Pinpoint the cell where the given text exists, returning its (x, y) midpoint coordinate. 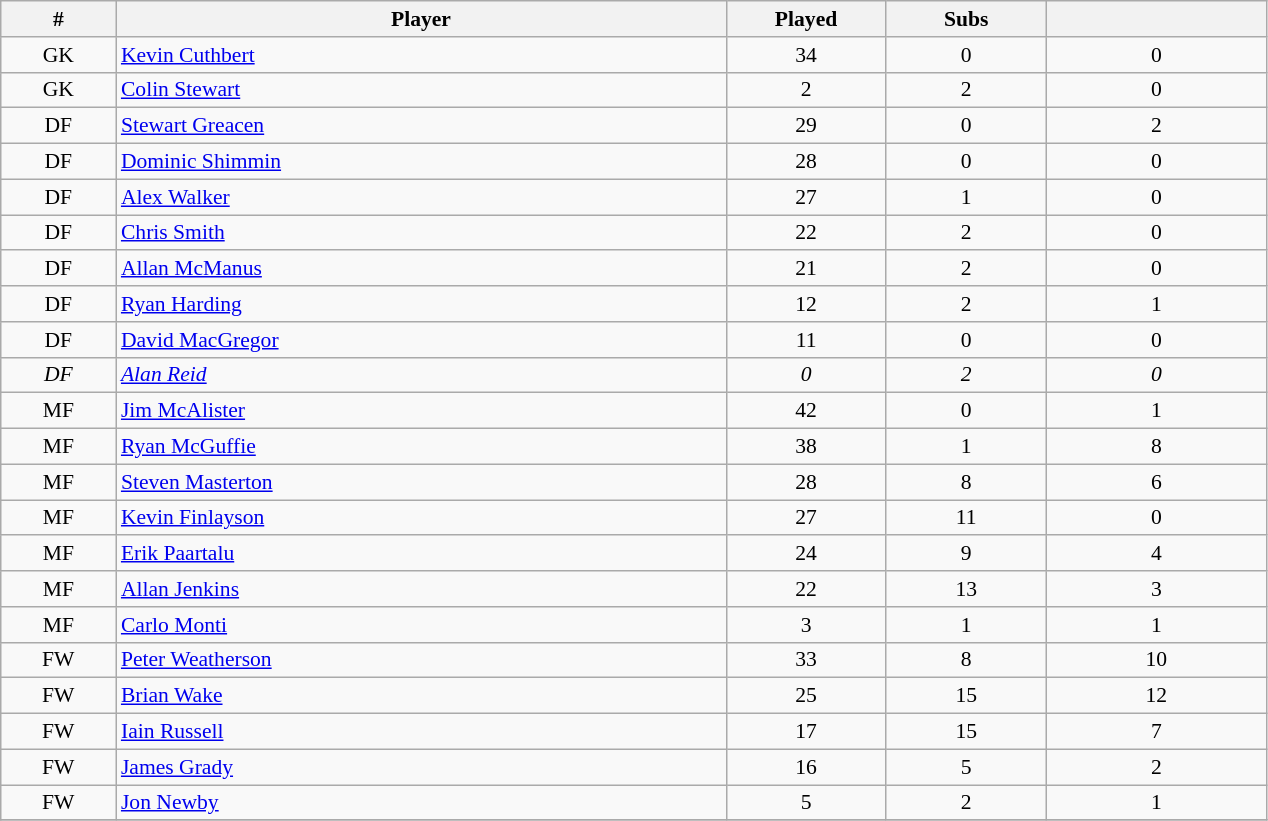
Jim McAlister (421, 411)
17 (806, 732)
42 (806, 411)
33 (806, 660)
16 (806, 767)
6 (1156, 482)
Allan McManus (421, 269)
9 (966, 554)
Subs (966, 19)
7 (1156, 732)
21 (806, 269)
Played (806, 19)
Stewart Greacen (421, 126)
Peter Weatherson (421, 660)
29 (806, 126)
Alan Reid (421, 375)
Colin Stewart (421, 90)
10 (1156, 660)
Jon Newby (421, 803)
Player (421, 19)
Ryan McGuffie (421, 447)
Chris Smith (421, 233)
Kevin Cuthbert (421, 55)
13 (966, 589)
# (58, 19)
Ryan Harding (421, 304)
Kevin Finlayson (421, 518)
James Grady (421, 767)
Carlo Monti (421, 625)
34 (806, 55)
4 (1156, 554)
Iain Russell (421, 732)
Brian Wake (421, 696)
Dominic Shimmin (421, 162)
Allan Jenkins (421, 589)
Erik Paartalu (421, 554)
Alex Walker (421, 197)
Steven Masterton (421, 482)
25 (806, 696)
David MacGregor (421, 340)
38 (806, 447)
24 (806, 554)
